Scan for the cell matching the given text and deliver its [X, Y] coordinate at center. 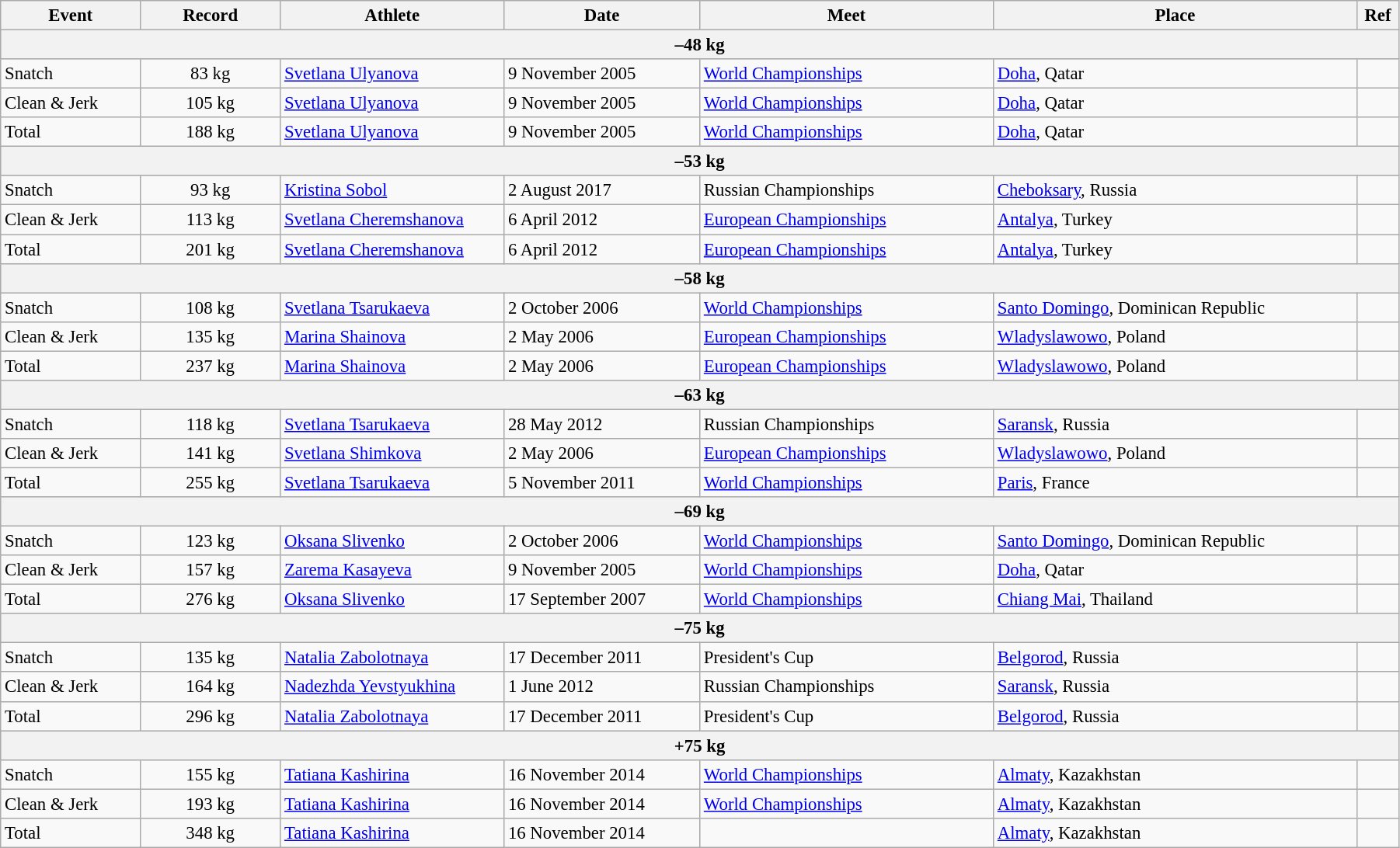
Event [71, 16]
1 June 2012 [602, 687]
Ref [1377, 16]
Nadezhda Yevstyukhina [392, 687]
Athlete [392, 16]
Record [211, 16]
155 kg [211, 774]
Chiang Mai, Thailand [1175, 600]
276 kg [211, 600]
Cheboksary, Russia [1175, 190]
113 kg [211, 220]
–58 kg [700, 278]
296 kg [211, 716]
193 kg [211, 804]
188 kg [211, 132]
Place [1175, 16]
201 kg [211, 249]
157 kg [211, 570]
255 kg [211, 482]
Paris, France [1175, 482]
Svetlana Shimkova [392, 454]
123 kg [211, 541]
Date [602, 16]
348 kg [211, 833]
+75 kg [700, 745]
141 kg [211, 454]
–75 kg [700, 628]
164 kg [211, 687]
2 August 2017 [602, 190]
93 kg [211, 190]
Meet [847, 16]
105 kg [211, 103]
108 kg [211, 308]
83 kg [211, 74]
Zarema Kasayeva [392, 570]
237 kg [211, 366]
28 May 2012 [602, 424]
–48 kg [700, 45]
17 September 2007 [602, 600]
Kristina Sobol [392, 190]
–69 kg [700, 512]
–63 kg [700, 395]
118 kg [211, 424]
5 November 2011 [602, 482]
–53 kg [700, 162]
